Scan for the cell matching the given text and deliver its [X, Y] coordinate at center. 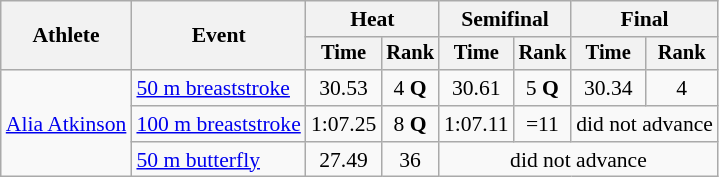
50 m breaststroke [218, 88]
Final [644, 19]
Alia Atkinson [66, 124]
=11 [543, 124]
did not advance [644, 124]
Event [218, 36]
1:07.11 [476, 124]
5 Q [543, 88]
30.34 [608, 88]
30.61 [476, 88]
8 Q [410, 124]
100 m breaststroke [218, 124]
Semifinal [505, 19]
4 Q [410, 88]
1:07.25 [344, 124]
Athlete [66, 36]
Heat [372, 19]
4 [682, 88]
30.53 [344, 88]
